Identify which cell holds the provided text, then report its [X, Y] central coordinate. 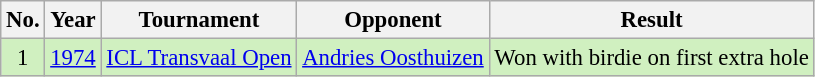
Result [652, 20]
ICL Transvaal Open [199, 58]
No. [23, 20]
Tournament [199, 20]
1 [23, 58]
Andries Oosthuizen [393, 58]
1974 [73, 58]
Won with birdie on first extra hole [652, 58]
Opponent [393, 20]
Year [73, 20]
